From the cell containing the given text, extract its center point as [x, y] coordinate. 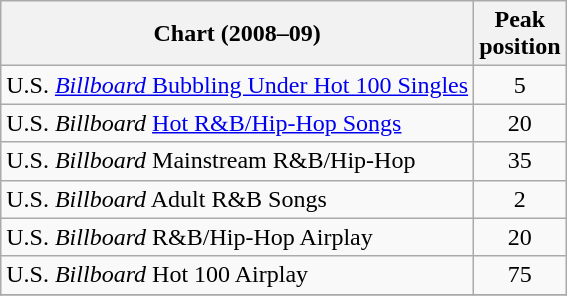
U.S. Billboard Hot 100 Airplay [238, 275]
U.S. Billboard Bubbling Under Hot 100 Singles [238, 85]
U.S. Billboard Hot R&B/Hip-Hop Songs [238, 123]
U.S. Billboard Mainstream R&B/Hip-Hop [238, 161]
2 [520, 199]
Peakposition [520, 34]
75 [520, 275]
Chart (2008–09) [238, 34]
U.S. Billboard Adult R&B Songs [238, 199]
5 [520, 85]
35 [520, 161]
U.S. Billboard R&B/Hip-Hop Airplay [238, 237]
